Provide the [x, y] coordinate of the cell's center where the given text is located.  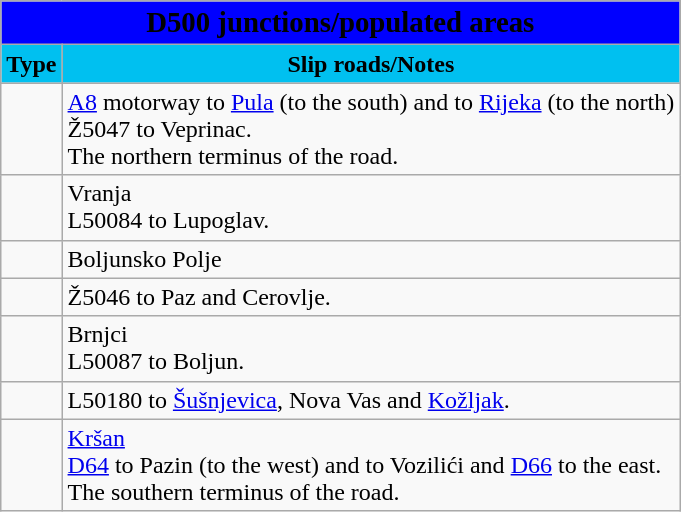
Ž5046 to Paz and Cerovlje. [371, 297]
D500 junctions/populated areas [340, 23]
Slip roads/Notes [371, 64]
BrnjciL50087 to Boljun. [371, 348]
KršanD64 to Pazin (to the west) and to Vozilići and D66 to the east.The southern terminus of the road. [371, 465]
Boljunsko Polje [371, 259]
L50180 to Šušnjevica, Nova Vas and Kožljak. [371, 400]
VranjaL50084 to Lupoglav. [371, 208]
A8 motorway to Pula (to the south) and to Rijeka (to the north)Ž5047 to Veprinac.The northern terminus of the road. [371, 129]
Type [32, 64]
